For the text-containing cell, return its midpoint in (X, Y) coordinate format. 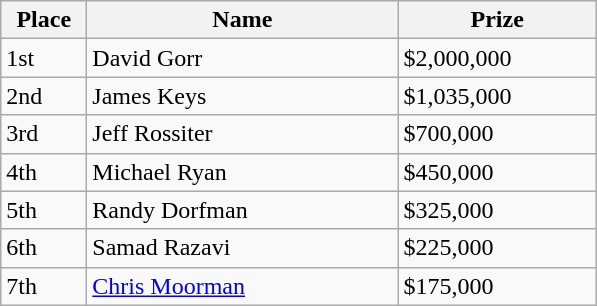
6th (44, 248)
Samad Razavi (242, 248)
5th (44, 210)
$1,035,000 (498, 96)
James Keys (242, 96)
Randy Dorfman (242, 210)
$325,000 (498, 210)
4th (44, 172)
Michael Ryan (242, 172)
$700,000 (498, 134)
1st (44, 58)
3rd (44, 134)
Chris Moorman (242, 286)
Place (44, 20)
2nd (44, 96)
$2,000,000 (498, 58)
Prize (498, 20)
Name (242, 20)
7th (44, 286)
David Gorr (242, 58)
$175,000 (498, 286)
$225,000 (498, 248)
$450,000 (498, 172)
Jeff Rossiter (242, 134)
